Locate the cell with the specified text and output its (X, Y) center coordinate. 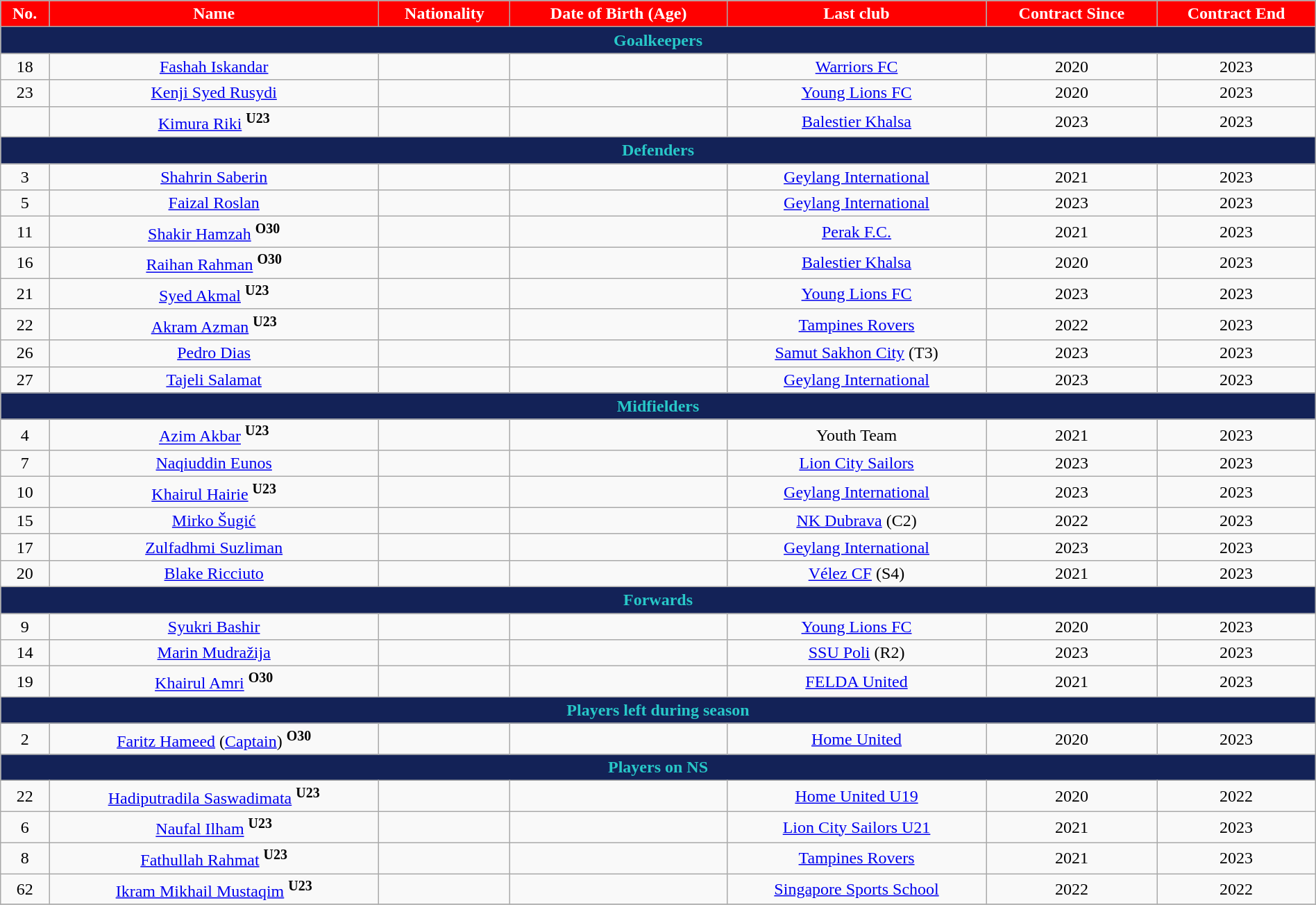
Fashah Iskandar (214, 67)
Khairul Amri O30 (214, 682)
Lion City Sailors U21 (857, 827)
23 (25, 93)
Nationality (444, 14)
Zulfadhmi Suzliman (214, 547)
Players on NS (658, 768)
Akram Azman U23 (214, 325)
10 (25, 493)
8 (25, 858)
19 (25, 682)
Khairul Hairie U23 (214, 493)
Hadiputradila Saswadimata U23 (214, 797)
Naqiuddin Eunos (214, 464)
18 (25, 67)
62 (25, 890)
9 (25, 627)
Youth Team (857, 434)
Kenji Syed Rusydi (214, 93)
26 (25, 353)
Faizal Roslan (214, 203)
6 (25, 827)
Blake Ricciuto (214, 573)
FELDA United (857, 682)
Kimura Riki U23 (214, 122)
27 (25, 380)
3 (25, 177)
Mirko Šugić (214, 521)
SSU Poli (R2) (857, 653)
Singapore Sports School (857, 890)
Raihan Rahman O30 (214, 262)
11 (25, 232)
20 (25, 573)
Perak F.C. (857, 232)
5 (25, 203)
Tajeli Salamat (214, 380)
Shakir Hamzah O30 (214, 232)
Forwards (658, 600)
Pedro Dias (214, 353)
21 (25, 294)
Marin Mudražija (214, 653)
Lion City Sailors (857, 464)
Home United U19 (857, 797)
15 (25, 521)
14 (25, 653)
Ikram Mikhail Mustaqim U23 (214, 890)
Contract End (1236, 14)
2 (25, 738)
Goalkeepers (658, 40)
16 (25, 262)
Shahrin Saberin (214, 177)
Warriors FC (857, 67)
Syed Akmal U23 (214, 294)
Faritz Hameed (Captain) O30 (214, 738)
Home United (857, 738)
Date of Birth (Age) (618, 14)
No. (25, 14)
Syukri Bashir (214, 627)
Players left during season (658, 710)
NK Dubrava (C2) (857, 521)
Samut Sakhon City (T3) (857, 353)
Last club (857, 14)
Contract Since (1072, 14)
Azim Akbar U23 (214, 434)
17 (25, 547)
Fathullah Rahmat U23 (214, 858)
Defenders (658, 151)
Midfielders (658, 406)
4 (25, 434)
7 (25, 464)
Vélez CF (S4) (857, 573)
Naufal Ilham U23 (214, 827)
Name (214, 14)
